Provide the [x, y] coordinate of the cell's center where the given text is located.  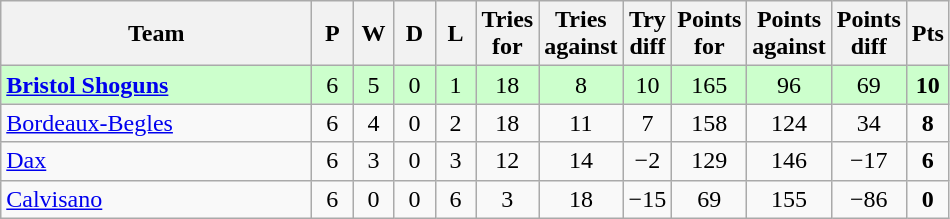
Pts [928, 34]
P [332, 34]
Points for [710, 34]
12 [508, 161]
165 [710, 85]
−2 [648, 161]
34 [868, 123]
−17 [868, 161]
2 [456, 123]
Try diff [648, 34]
Dax [156, 161]
5 [374, 85]
1 [456, 85]
129 [710, 161]
D [414, 34]
Tries against [581, 34]
Tries for [508, 34]
L [456, 34]
11 [581, 123]
Bordeaux-Begles [156, 123]
7 [648, 123]
14 [581, 161]
−86 [868, 199]
Team [156, 34]
4 [374, 123]
W [374, 34]
Points against [789, 34]
124 [789, 123]
158 [710, 123]
−15 [648, 199]
155 [789, 199]
Points diff [868, 34]
Calvisano [156, 199]
96 [789, 85]
Bristol Shoguns [156, 85]
146 [789, 161]
